Detect which cell encompasses the target text, then output its [X, Y] center coordinate. 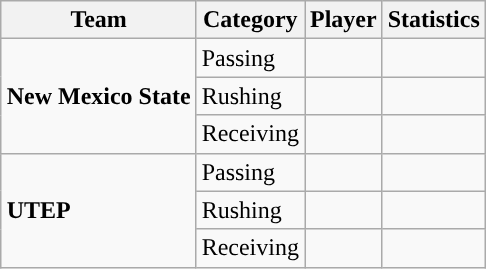
UTEP [98, 210]
Category [250, 20]
Statistics [434, 20]
Player [343, 20]
Team [98, 20]
New Mexico State [98, 96]
